Return the [x, y] coordinate for the center point of the cell that contains the specified text.  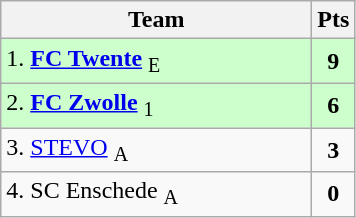
6 [334, 105]
0 [334, 194]
3. STEVO A [156, 150]
3 [334, 150]
9 [334, 61]
1. FC Twente E [156, 61]
2. FC Zwolle 1 [156, 105]
Team [156, 20]
Pts [334, 20]
4. SC Enschede A [156, 194]
